Scan for the cell matching the given text and deliver its (x, y) coordinate at center. 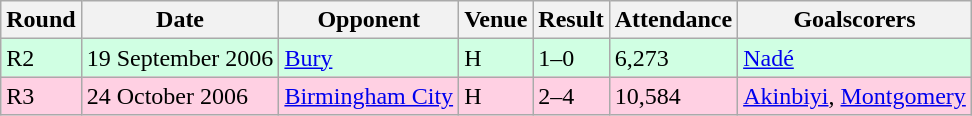
Date (180, 20)
Attendance (673, 20)
19 September 2006 (180, 58)
R3 (41, 96)
R2 (41, 58)
Venue (496, 20)
Opponent (369, 20)
Akinbiyi, Montgomery (855, 96)
Nadé (855, 58)
6,273 (673, 58)
Bury (369, 58)
Round (41, 20)
24 October 2006 (180, 96)
1–0 (571, 58)
Birmingham City (369, 96)
Result (571, 20)
10,584 (673, 96)
Goalscorers (855, 20)
2–4 (571, 96)
